From the cell containing the given text, extract its center point as (X, Y) coordinate. 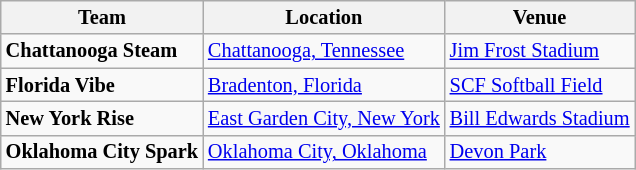
Location (324, 17)
Florida Vibe (102, 85)
East Garden City, New York (324, 118)
Bradenton, Florida (324, 85)
Chattanooga Steam (102, 51)
Jim Frost Stadium (540, 51)
Venue (540, 17)
Team (102, 17)
Chattanooga, Tennessee (324, 51)
Oklahoma City Spark (102, 152)
New York Rise (102, 118)
Devon Park (540, 152)
Oklahoma City, Oklahoma (324, 152)
SCF Softball Field (540, 85)
Bill Edwards Stadium (540, 118)
